Output the (x, y) coordinate of the center of the cell containing the given text.  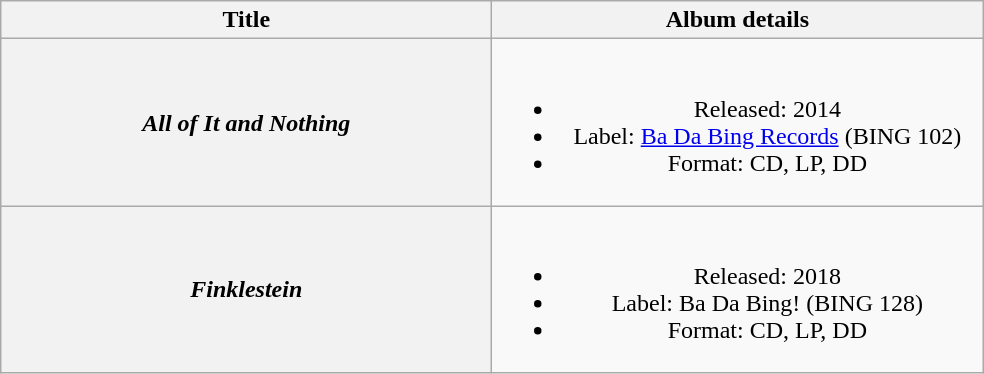
Released: 2014Label: Ba Da Bing Records (BING 102)Format: CD, LP, DD (738, 122)
Album details (738, 20)
Finklestein (246, 290)
All of It and Nothing (246, 122)
Released: 2018Label: Ba Da Bing! (BING 128)Format: CD, LP, DD (738, 290)
Title (246, 20)
